For the text-containing cell, return its midpoint in [X, Y] coordinate format. 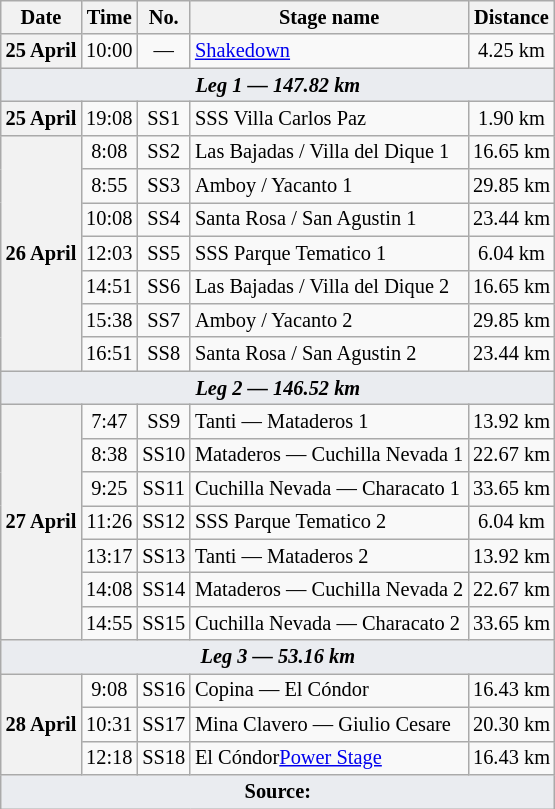
SS8 [164, 354]
16:51 [109, 354]
No. [164, 17]
SSS Parque Tematico 2 [329, 522]
12:18 [109, 758]
SS18 [164, 758]
1.90 km [512, 118]
8:55 [109, 186]
28 April [41, 724]
Mina Clavero — Giulio Cesare [329, 724]
Leg 2 — 146.52 km [278, 388]
Time [109, 17]
Santa Rosa / San Agustin 2 [329, 354]
Leg 3 — 53.16 km [278, 657]
SS3 [164, 186]
10:00 [109, 51]
SS10 [164, 455]
Las Bajadas / Villa del Dique 2 [329, 287]
11:26 [109, 522]
— [164, 51]
Amboy / Yacanto 1 [329, 186]
4.25 km [512, 51]
SS11 [164, 489]
SS7 [164, 320]
12:03 [109, 253]
El CóndorPower Stage [329, 758]
Shakedown [329, 51]
Santa Rosa / San Agustin 1 [329, 219]
Cuchilla Nevada — Characato 2 [329, 623]
Amboy / Yacanto 2 [329, 320]
Las Bajadas / Villa del Dique 1 [329, 152]
Mataderos — Cuchilla Nevada 1 [329, 455]
10:31 [109, 724]
Tanti — Mataderos 2 [329, 556]
8:08 [109, 152]
SS13 [164, 556]
15:38 [109, 320]
9:25 [109, 489]
SSS Villa Carlos Paz [329, 118]
SS5 [164, 253]
Distance [512, 17]
Tanti — Mataderos 1 [329, 421]
SS15 [164, 623]
SSS Parque Tematico 1 [329, 253]
SS2 [164, 152]
SS14 [164, 589]
9:08 [109, 690]
14:51 [109, 287]
SS9 [164, 421]
Stage name [329, 17]
Source: [278, 791]
SS1 [164, 118]
Cuchilla Nevada — Characato 1 [329, 489]
13:17 [109, 556]
27 April [41, 522]
Copina — El Cóndor [329, 690]
SS6 [164, 287]
Date [41, 17]
26 April [41, 253]
7:47 [109, 421]
SS4 [164, 219]
20.30 km [512, 724]
14:55 [109, 623]
10:08 [109, 219]
14:08 [109, 589]
19:08 [109, 118]
8:38 [109, 455]
SS12 [164, 522]
Leg 1 — 147.82 km [278, 85]
SS16 [164, 690]
SS17 [164, 724]
Mataderos — Cuchilla Nevada 2 [329, 589]
